For the text-containing cell, return its midpoint in [X, Y] coordinate format. 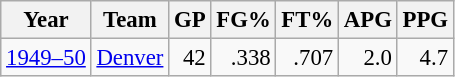
FT% [308, 20]
.707 [308, 58]
FG% [244, 20]
42 [190, 58]
PPG [425, 20]
1949–50 [46, 58]
Team [130, 20]
4.7 [425, 58]
Year [46, 20]
.338 [244, 58]
GP [190, 20]
2.0 [368, 58]
Denver [130, 58]
APG [368, 20]
